Output the (x, y) coordinate of the center of the cell containing the given text.  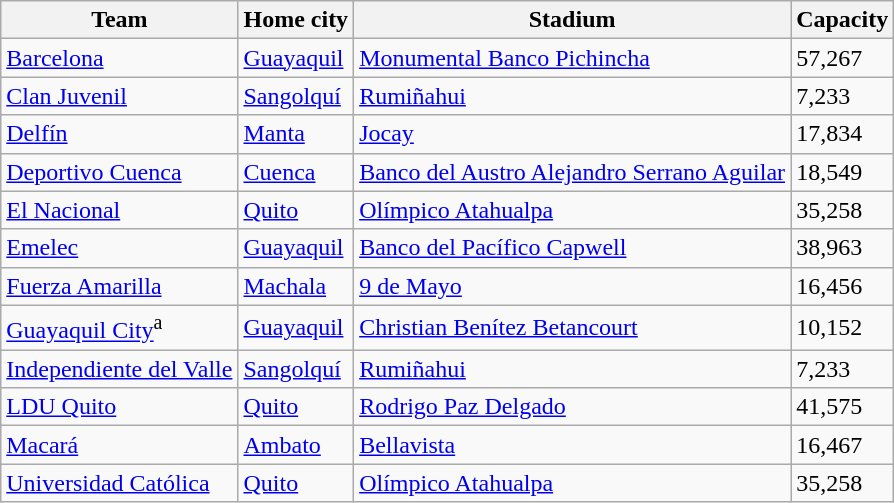
Emelec (120, 248)
Christian Benítez Betancourt (572, 328)
Delfín (120, 134)
18,549 (842, 172)
Rodrigo Paz Delgado (572, 407)
Cuenca (296, 172)
10,152 (842, 328)
Ambato (296, 445)
Independiente del Valle (120, 369)
Jocay (572, 134)
57,267 (842, 58)
Clan Juvenil (120, 96)
Bellavista (572, 445)
El Nacional (120, 210)
16,456 (842, 286)
Banco del Pacífico Capwell (572, 248)
Manta (296, 134)
Deportivo Cuenca (120, 172)
Home city (296, 20)
Machala (296, 286)
16,467 (842, 445)
41,575 (842, 407)
LDU Quito (120, 407)
9 de Mayo (572, 286)
Barcelona (120, 58)
Monumental Banco Pichincha (572, 58)
17,834 (842, 134)
38,963 (842, 248)
Capacity (842, 20)
Fuerza Amarilla (120, 286)
Universidad Católica (120, 483)
Stadium (572, 20)
Banco del Austro Alejandro Serrano Aguilar (572, 172)
Macará (120, 445)
Team (120, 20)
Guayaquil Citya (120, 328)
